Extract the [X, Y] coordinate from the center of the cell holding the provided text.  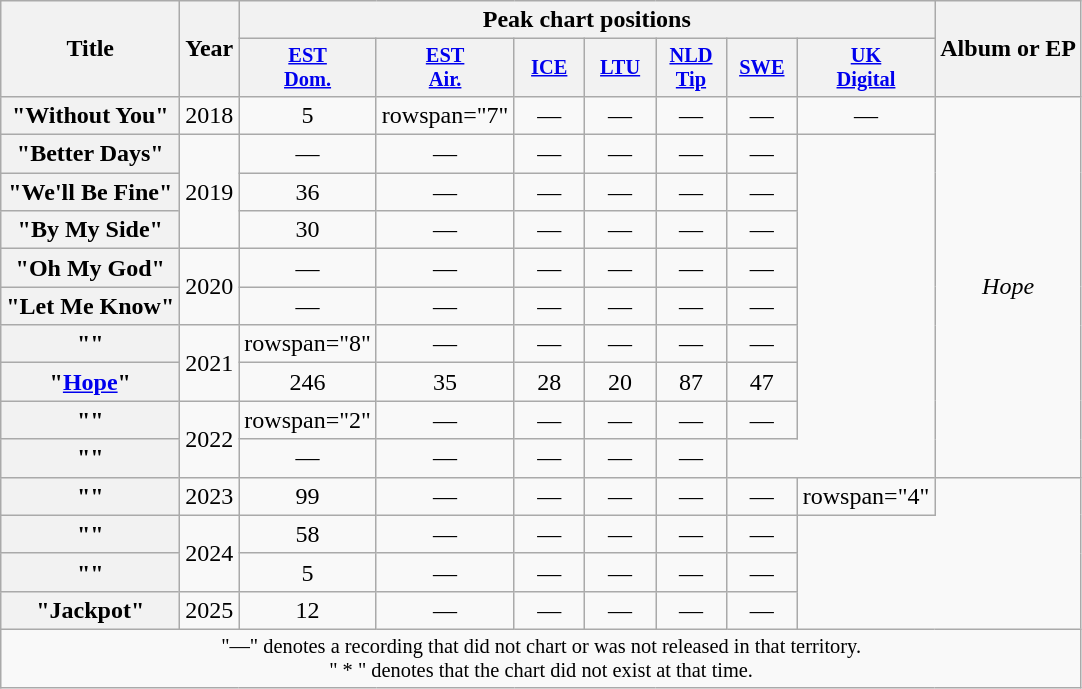
58 [308, 534]
"Let Me Know" [90, 306]
2023 [210, 496]
99 [308, 496]
LTU [620, 68]
2018 [210, 115]
2025 [210, 610]
rowspan="7" [445, 115]
SWE [762, 68]
47 [762, 382]
rowspan="4" [866, 496]
rowspan="8" [308, 344]
"Hope" [90, 382]
87 [692, 382]
2020 [210, 287]
Hope [1008, 286]
2019 [210, 192]
"Oh My God" [90, 268]
Title [90, 49]
rowspan="2" [308, 420]
ICE [550, 68]
"Better Days" [90, 154]
20 [620, 382]
2022 [210, 439]
246 [308, 382]
ESTAir. [445, 68]
Year [210, 49]
"We'll Be Fine" [90, 192]
12 [308, 610]
36 [308, 192]
30 [308, 230]
"—" denotes a recording that did not chart or was not released in that territory." * " denotes that the chart did not exist at that time. [542, 658]
"Jackpot" [90, 610]
"By My Side" [90, 230]
ESTDom. [308, 68]
Peak chart positions [587, 20]
UKDigital [866, 68]
"Without You" [90, 115]
2024 [210, 553]
Album or EP [1008, 49]
NLDTip [692, 68]
2021 [210, 363]
28 [550, 382]
35 [445, 382]
